Search for the cell housing the specified text and yield its [X, Y] center coordinate. 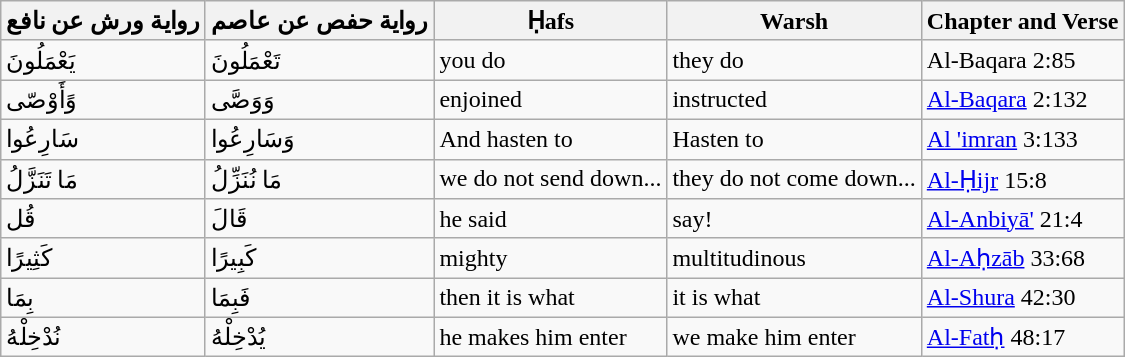
instructed [794, 100]
Al-Baqara 2:85 [1022, 60]
Al-Aḥzāb 33:68 [1022, 258]
Al 'imran 3:133 [1022, 139]
مَا نُنَزِّلُ [320, 179]
قَالَ [320, 219]
they do [794, 60]
تَعْمَلُونَ [320, 60]
رواية حفص عن عاصم [320, 21]
نُدْخِلْهُ [104, 337]
Al-Shura 42:30 [1022, 298]
كَثِيرًا [104, 258]
مَا تَنَزَّلُ [104, 179]
سَارِعُوا [104, 139]
say! [794, 219]
it is what [794, 298]
يَعْمَلُونَ [104, 60]
Al-Fatḥ 48:17 [1022, 337]
وَوَصَّى [320, 100]
بِمَا [104, 298]
he said [550, 219]
then it is what [550, 298]
we make him enter [794, 337]
Chapter and Verse [1022, 21]
فَبِمَا [320, 298]
Warsh [794, 21]
قُل [104, 219]
رواية ورش عن نافع [104, 21]
يُدْخِلْهُ [320, 337]
Al-Baqara 2:132 [1022, 100]
they do not come down... [794, 179]
Al-Anbiyā' 21:4 [1022, 219]
Ḥafs [550, 21]
وًأَوْصّى [104, 100]
multitudinous [794, 258]
you do [550, 60]
And hasten to [550, 139]
Hasten to [794, 139]
we do not send down... [550, 179]
mighty [550, 258]
كَبِيرًا [320, 258]
enjoined [550, 100]
وَسَارِعُوا [320, 139]
Al-Ḥijr 15:8 [1022, 179]
he makes him enter [550, 337]
